Scan for the cell matching the given text and deliver its [X, Y] coordinate at center. 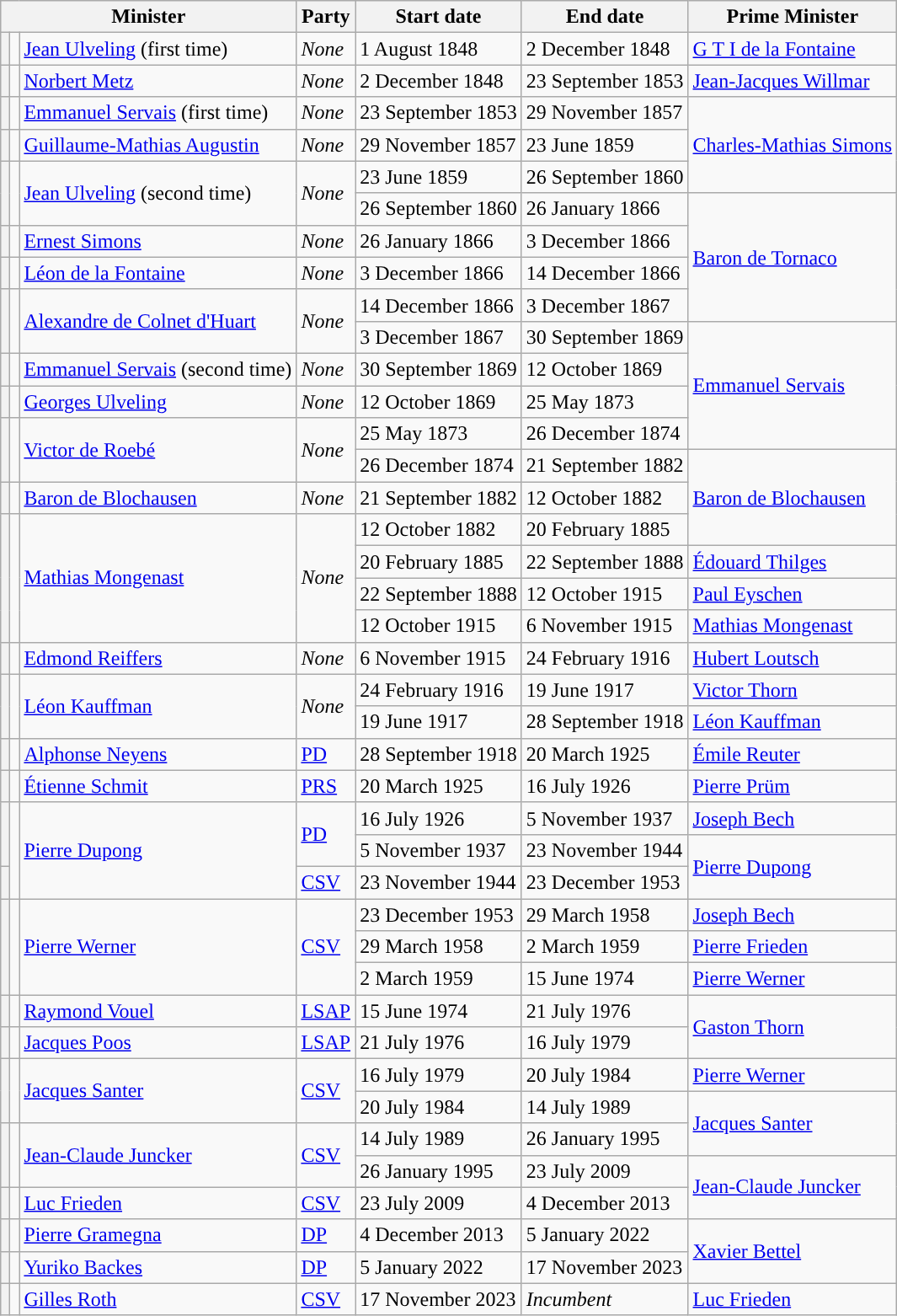
Party [326, 17]
Étienne Schmit [158, 786]
Pierre Frieden [793, 947]
Émile Reuter [793, 754]
Emmanuel Servais [793, 385]
Edmond Reiffers [158, 658]
Yuriko Backes [158, 1267]
Alphonse Neyens [158, 754]
PRS [326, 786]
Jean Ulveling (first time) [158, 49]
Gaston Thorn [793, 1027]
Norbert Metz [158, 81]
Gilles Roth [158, 1299]
Victor de Roebé [158, 450]
Emmanuel Servais (second time) [158, 369]
Charles-Mathias Simons [793, 145]
End date [605, 17]
Jacques Poos [158, 1043]
Pierre Gramegna [158, 1235]
Minister [148, 17]
Jean Ulveling (second time) [158, 193]
Hubert Loutsch [793, 658]
Jean-Jacques Willmar [793, 81]
Baron de Tornaco [793, 257]
Pierre Prüm [793, 786]
Incumbent [605, 1299]
Léon de la Fontaine [158, 273]
Start date [439, 17]
Victor Thorn [793, 690]
Alexandre de Colnet d'Huart [158, 321]
Guillaume-Mathias Augustin [158, 145]
G T I de la Fontaine [793, 49]
Emmanuel Servais (first time) [158, 113]
Xavier Bettel [793, 1251]
1 August 1848 [439, 49]
Édouard Thilges [793, 562]
Georges Ulveling [158, 402]
Paul Eyschen [793, 594]
Prime Minister [793, 17]
Raymond Vouel [158, 1011]
Ernest Simons [158, 241]
